Return the [x, y] coordinate for the center point of the cell that contains the specified text.  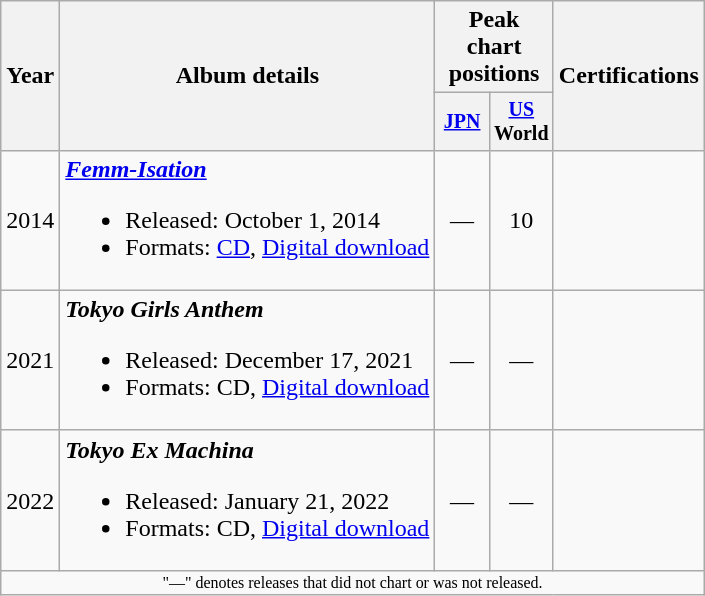
2014 [30, 220]
Year [30, 76]
"—" denotes releases that did not chart or was not released. [353, 582]
Album details [248, 76]
Femm-IsationReleased: October 1, 2014Formats: CD, Digital download [248, 220]
2022 [30, 500]
US World [521, 122]
Tokyo Girls AnthemReleased: December 17, 2021Formats: CD, Digital download [248, 360]
JPN [462, 122]
Certifications [628, 76]
2021 [30, 360]
Peak chart positions [494, 47]
10 [521, 220]
Tokyo Ex MachinaReleased: January 21, 2022Formats: CD, Digital download [248, 500]
